Extract the (X, Y) coordinate from the center of the cell holding the provided text.  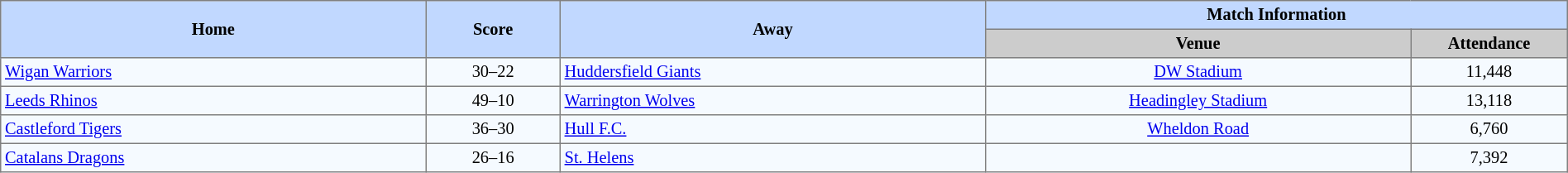
Catalans Dragons (213, 157)
Leeds Rhinos (213, 100)
36–30 (493, 129)
DW Stadium (1198, 72)
Wigan Warriors (213, 72)
Away (772, 30)
Wheldon Road (1198, 129)
30–22 (493, 72)
6,760 (1489, 129)
7,392 (1489, 157)
Attendance (1489, 43)
Huddersfield Giants (772, 72)
49–10 (493, 100)
Match Information (1277, 15)
Headingley Stadium (1198, 100)
Warrington Wolves (772, 100)
11,448 (1489, 72)
St. Helens (772, 157)
Hull F.C. (772, 129)
26–16 (493, 157)
Score (493, 30)
Venue (1198, 43)
Home (213, 30)
13,118 (1489, 100)
Castleford Tigers (213, 129)
